Pinpoint the cell where the given text exists, returning its (X, Y) midpoint coordinate. 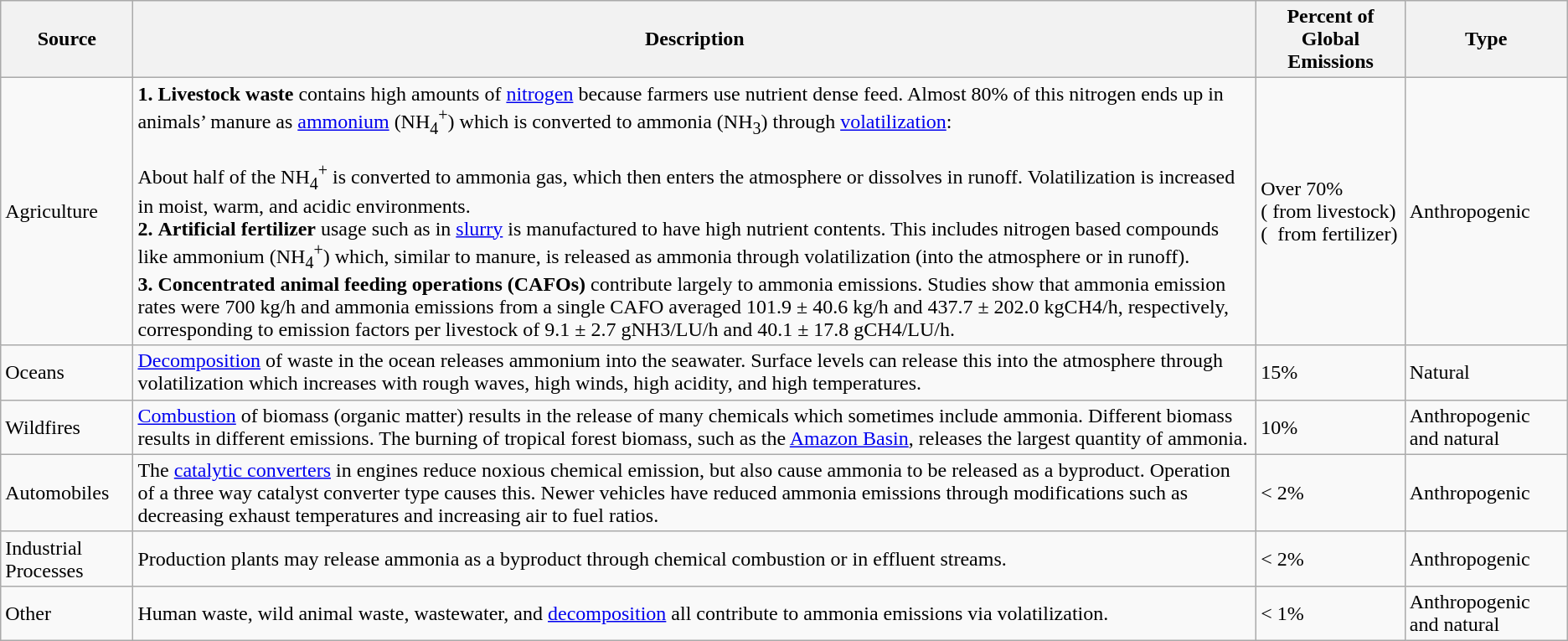
Description (695, 39)
Over 70%( from livestock)( from fertilizer) (1331, 211)
Production plants may release ammonia as a byproduct through chemical combustion or in effluent streams. (695, 558)
Human waste, wild animal waste, wastewater, and decomposition all contribute to ammonia emissions via volatilization. (695, 613)
15% (1331, 372)
Type (1486, 39)
< 1% (1331, 613)
Industrial Processes (67, 558)
10% (1331, 427)
Wildfires (67, 427)
Automobiles (67, 493)
Other (67, 613)
Oceans (67, 372)
Natural (1486, 372)
Percent of Global Emissions (1331, 39)
Source (67, 39)
Agriculture (67, 211)
